Return the [X, Y] coordinate for the center point of the cell that contains the specified text.  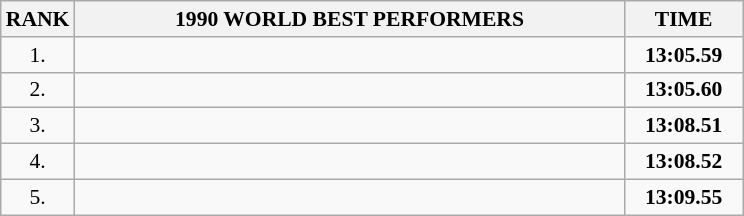
13:05.60 [684, 90]
TIME [684, 19]
5. [38, 197]
1990 WORLD BEST PERFORMERS [349, 19]
13:08.52 [684, 162]
13:09.55 [684, 197]
3. [38, 126]
1. [38, 55]
13:08.51 [684, 126]
4. [38, 162]
13:05.59 [684, 55]
RANK [38, 19]
2. [38, 90]
